Search for the cell housing the specified text and yield its (x, y) center coordinate. 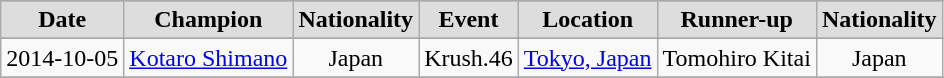
Krush.46 (469, 58)
Event (469, 20)
Tokyo, Japan (588, 58)
Date (62, 20)
Tomohiro Kitai (736, 58)
Runner-up (736, 20)
2014-10-05 (62, 58)
Champion (208, 20)
Kotaro Shimano (208, 58)
Location (588, 20)
